Determine the [X, Y] coordinate at the center of the cell enclosing the given text.  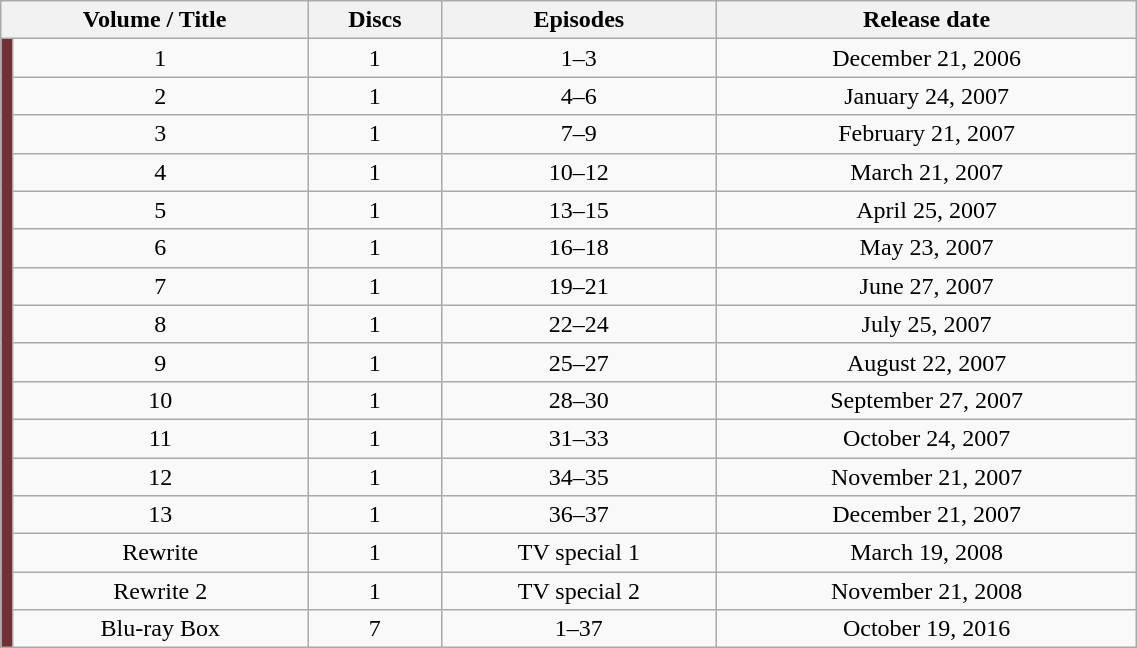
1–3 [578, 58]
31–33 [578, 438]
36–37 [578, 515]
Release date [926, 20]
October 19, 2016 [926, 629]
25–27 [578, 362]
Episodes [578, 20]
22–24 [578, 324]
2 [160, 96]
March 19, 2008 [926, 553]
December 21, 2007 [926, 515]
1–37 [578, 629]
May 23, 2007 [926, 248]
September 27, 2007 [926, 400]
TV special 2 [578, 591]
4 [160, 172]
January 24, 2007 [926, 96]
June 27, 2007 [926, 286]
10–12 [578, 172]
12 [160, 477]
9 [160, 362]
Volume / Title [155, 20]
8 [160, 324]
4–6 [578, 96]
Rewrite 2 [160, 591]
34–35 [578, 477]
28–30 [578, 400]
3 [160, 134]
November 21, 2007 [926, 477]
Discs [374, 20]
11 [160, 438]
TV special 1 [578, 553]
February 21, 2007 [926, 134]
10 [160, 400]
November 21, 2008 [926, 591]
7–9 [578, 134]
December 21, 2006 [926, 58]
October 24, 2007 [926, 438]
August 22, 2007 [926, 362]
13 [160, 515]
Blu-ray Box [160, 629]
Rewrite [160, 553]
April 25, 2007 [926, 210]
5 [160, 210]
July 25, 2007 [926, 324]
16–18 [578, 248]
13–15 [578, 210]
19–21 [578, 286]
March 21, 2007 [926, 172]
6 [160, 248]
